Identify which cell holds the provided text, then report its (x, y) central coordinate. 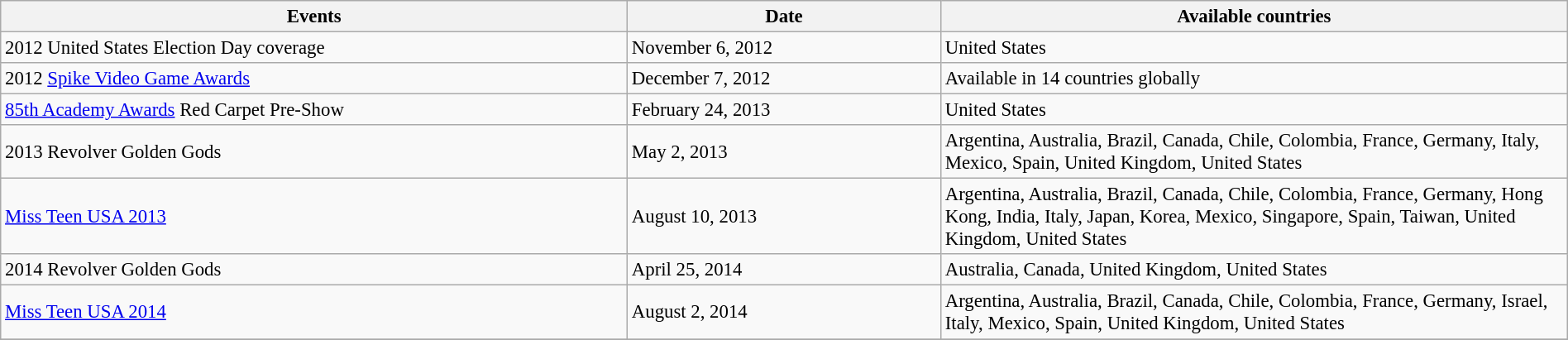
Available in 14 countries globally (1254, 79)
February 24, 2013 (784, 110)
Miss Teen USA 2013 (314, 217)
May 2, 2013 (784, 152)
Australia, Canada, United Kingdom, United States (1254, 271)
December 7, 2012 (784, 79)
2012 United States Election Day coverage (314, 48)
August 2, 2014 (784, 313)
Argentina, Australia, Brazil, Canada, Chile, Colombia, France, Germany, Italy, Mexico, Spain, United Kingdom, United States (1254, 152)
November 6, 2012 (784, 48)
Events (314, 17)
Date (784, 17)
2013 Revolver Golden Gods (314, 152)
85th Academy Awards Red Carpet Pre-Show (314, 110)
August 10, 2013 (784, 217)
Argentina, Australia, Brazil, Canada, Chile, Colombia, France, Germany, Israel, Italy, Mexico, Spain, United Kingdom, United States (1254, 313)
Available countries (1254, 17)
2014 Revolver Golden Gods (314, 271)
Miss Teen USA 2014 (314, 313)
2012 Spike Video Game Awards (314, 79)
April 25, 2014 (784, 271)
